Return the [X, Y] coordinate for the center point of the cell that contains the specified text.  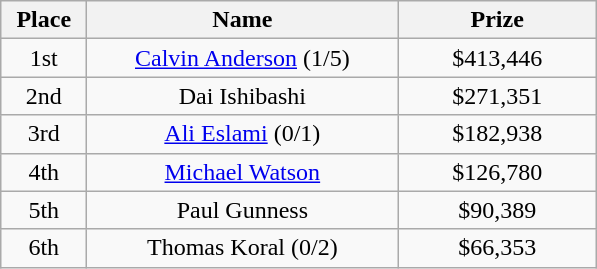
Place [44, 20]
$271,351 [498, 96]
2nd [44, 96]
5th [44, 210]
Name [242, 20]
Ali Eslami (0/1) [242, 134]
4th [44, 172]
$182,938 [498, 134]
Dai Ishibashi [242, 96]
3rd [44, 134]
Calvin Anderson (1/5) [242, 58]
$66,353 [498, 248]
Thomas Koral (0/2) [242, 248]
Paul Gunness [242, 210]
1st [44, 58]
Michael Watson [242, 172]
$413,446 [498, 58]
Prize [498, 20]
$90,389 [498, 210]
$126,780 [498, 172]
6th [44, 248]
